Scan for the cell matching the given text and deliver its (X, Y) coordinate at center. 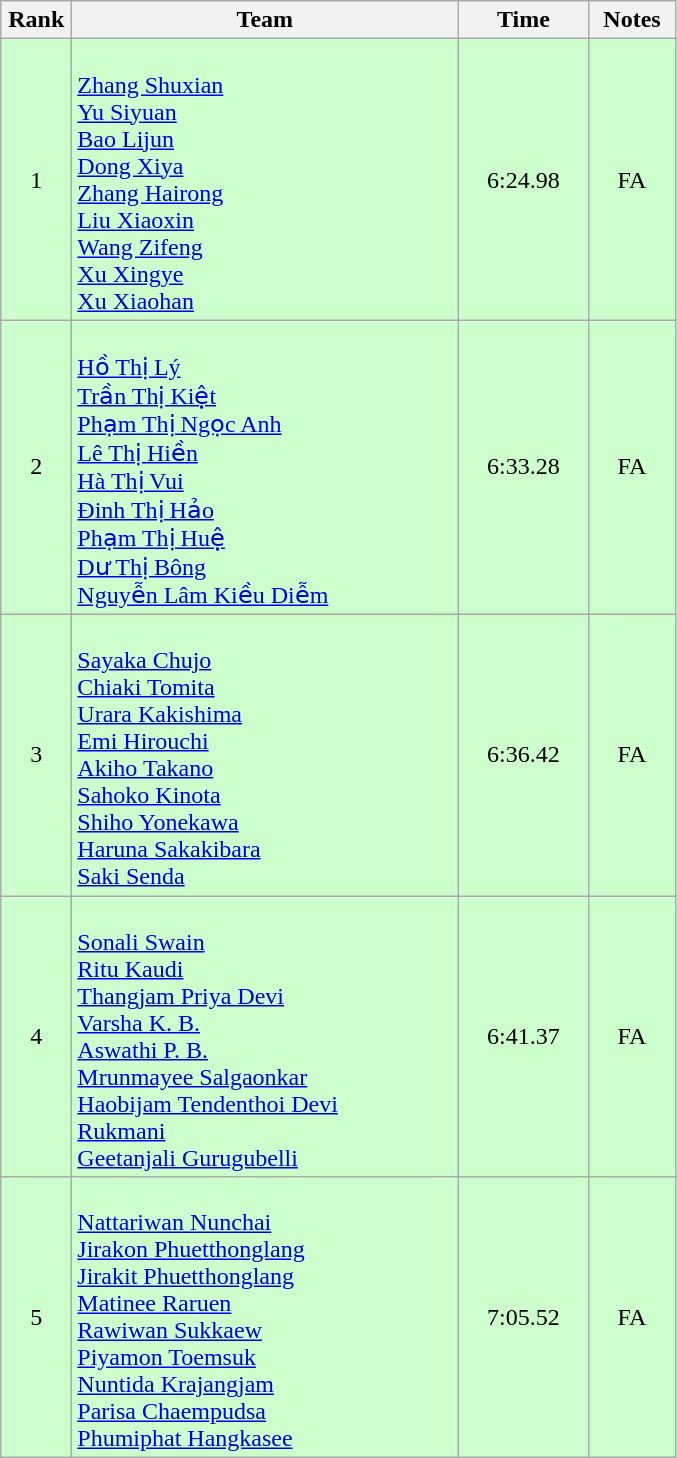
Notes (632, 20)
5 (36, 1318)
6:33.28 (524, 468)
Team (265, 20)
3 (36, 754)
Hồ Thị LýTrần Thị KiệtPhạm Thị Ngọc AnhLê Thị HiềnHà Thị VuiĐinh Thị HảoPhạm Thị HuệDư Thị BôngNguyễn Lâm Kiều Diễm (265, 468)
6:36.42 (524, 754)
Sayaka ChujoChiaki TomitaUrara KakishimaEmi HirouchiAkiho TakanoSahoko KinotaShiho YonekawaHaruna SakakibaraSaki Senda (265, 754)
Sonali SwainRitu KaudiThangjam Priya DeviVarsha K. B.Aswathi P. B.Mrunmayee SalgaonkarHaobijam Tendenthoi DeviRukmaniGeetanjali Gurugubelli (265, 1036)
7:05.52 (524, 1318)
2 (36, 468)
Zhang ShuxianYu SiyuanBao LijunDong XiyaZhang HairongLiu XiaoxinWang ZifengXu XingyeXu Xiaohan (265, 180)
6:24.98 (524, 180)
Time (524, 20)
6:41.37 (524, 1036)
1 (36, 180)
Rank (36, 20)
4 (36, 1036)
